Detect which cell encompasses the target text, then output its [X, Y] center coordinate. 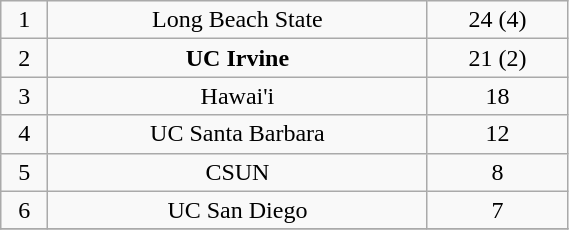
4 [24, 134]
UC San Diego [238, 210]
Long Beach State [238, 20]
18 [498, 96]
1 [24, 20]
24 (4) [498, 20]
8 [498, 172]
12 [498, 134]
2 [24, 58]
5 [24, 172]
6 [24, 210]
UC Irvine [238, 58]
Hawai'i [238, 96]
21 (2) [498, 58]
3 [24, 96]
7 [498, 210]
CSUN [238, 172]
UC Santa Barbara [238, 134]
